Locate the cell with the specified text and output its (X, Y) center coordinate. 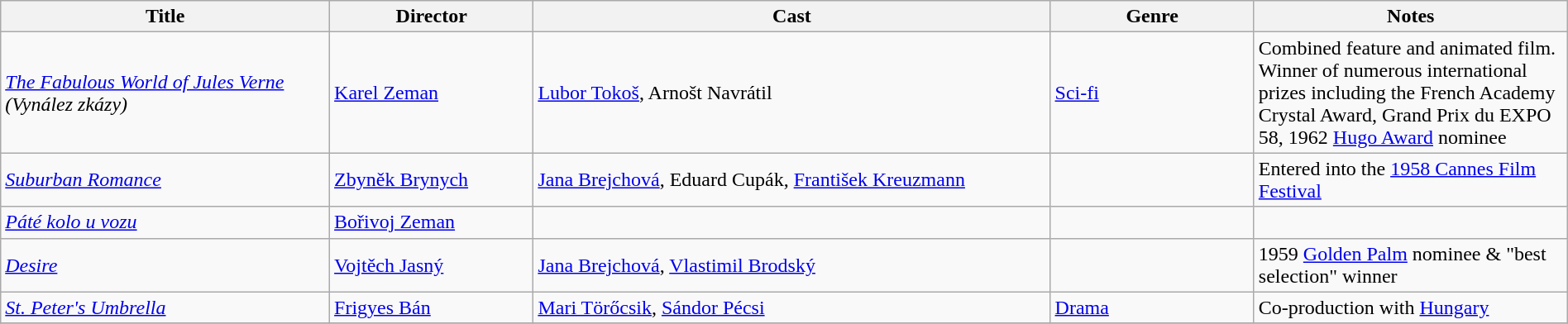
Entered into the 1958 Cannes Film Festival (1411, 180)
Director (432, 17)
1959 Golden Palm nominee & "best selection" winner (1411, 264)
Zbyněk Brynych (432, 180)
Suburban Romance (165, 180)
Sci-fi (1152, 93)
Lubor Tokoš, Arnošt Navrátil (792, 93)
Páté kolo u vozu (165, 222)
Jana Brejchová, Vlastimil Brodský (792, 264)
Vojtěch Jasný (432, 264)
Mari Törőcsik, Sándor Pécsi (792, 307)
Frigyes Bán (432, 307)
Title (165, 17)
Jana Brejchová, Eduard Cupák, František Kreuzmann (792, 180)
Genre (1152, 17)
The Fabulous World of Jules Verne (Vynález zkázy) (165, 93)
Notes (1411, 17)
Desire (165, 264)
St. Peter's Umbrella (165, 307)
Karel Zeman (432, 93)
Cast (792, 17)
Drama (1152, 307)
Bořivoj Zeman (432, 222)
Co-production with Hungary (1411, 307)
